Determine the (X, Y) coordinate at the center of the cell enclosing the given text.  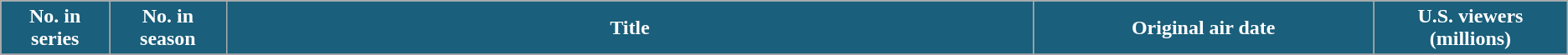
Original air date (1204, 28)
No. inseries (55, 28)
U.S. viewers(millions) (1471, 28)
No. inseason (168, 28)
Title (630, 28)
